From the cell containing the given text, extract its center point as (X, Y) coordinate. 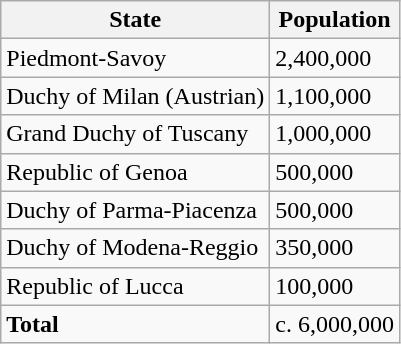
350,000 (335, 248)
Total (136, 324)
1,000,000 (335, 134)
Duchy of Parma-Piacenza (136, 210)
State (136, 20)
2,400,000 (335, 58)
c. 6,000,000 (335, 324)
100,000 (335, 286)
Duchy of Milan (Austrian) (136, 96)
Grand Duchy of Tuscany (136, 134)
Piedmont-Savoy (136, 58)
Population (335, 20)
Republic of Genoa (136, 172)
Duchy of Modena-Reggio (136, 248)
1,100,000 (335, 96)
Republic of Lucca (136, 286)
